Capture the cell that displays the provided text and extract its (x, y) central coordinate. 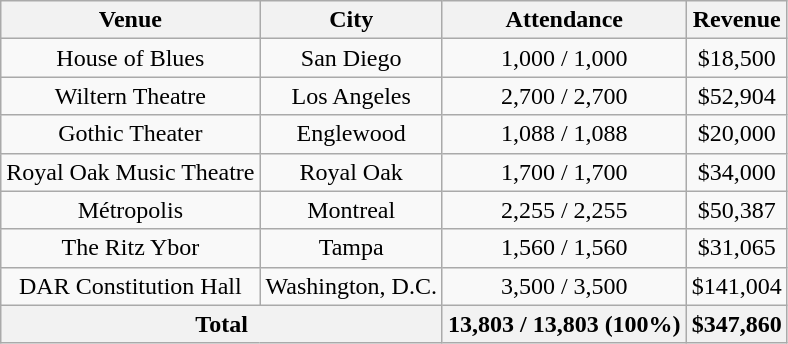
$34,000 (736, 172)
$347,860 (736, 324)
Revenue (736, 20)
1,088 / 1,088 (564, 134)
Englewood (351, 134)
Royal Oak Music Theatre (130, 172)
Attendance (564, 20)
The Ritz Ybor (130, 248)
$141,004 (736, 286)
Los Angeles (351, 96)
DAR Constitution Hall (130, 286)
Gothic Theater (130, 134)
Wiltern Theatre (130, 96)
$20,000 (736, 134)
Métropolis (130, 210)
$31,065 (736, 248)
2,255 / 2,255 (564, 210)
House of Blues (130, 58)
$52,904 (736, 96)
$18,500 (736, 58)
13,803 / 13,803 (100%) (564, 324)
Washington, D.C. (351, 286)
Royal Oak (351, 172)
3,500 / 3,500 (564, 286)
2,700 / 2,700 (564, 96)
Venue (130, 20)
1,000 / 1,000 (564, 58)
San Diego (351, 58)
Tampa (351, 248)
City (351, 20)
1,560 / 1,560 (564, 248)
Montreal (351, 210)
Total (222, 324)
1,700 / 1,700 (564, 172)
$50,387 (736, 210)
